Search for the cell housing the specified text and yield its [X, Y] center coordinate. 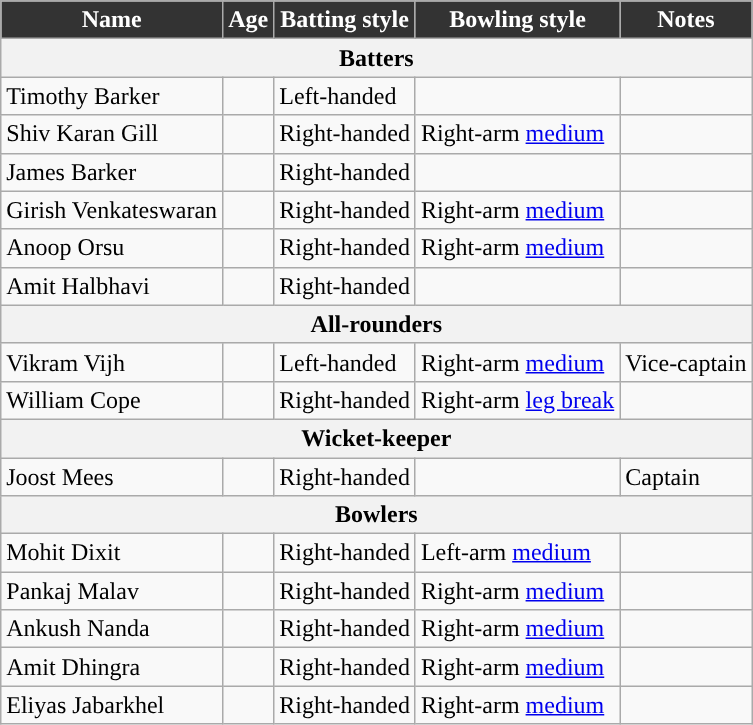
Left-arm medium [517, 553]
Ankush Nanda [112, 629]
Age [248, 20]
Notes [686, 20]
Bowlers [376, 515]
Joost Mees [112, 477]
Pankaj Malav [112, 591]
Wicket-keeper [376, 438]
Batting style [345, 20]
Shiv Karan Gill [112, 134]
Captain [686, 477]
Mohit Dixit [112, 553]
Anoop Orsu [112, 248]
James Barker [112, 172]
William Cope [112, 400]
Right-arm leg break [517, 400]
Girish Venkateswaran [112, 210]
Bowling style [517, 20]
Amit Halbhavi [112, 286]
Timothy Barker [112, 96]
All-rounders [376, 324]
Amit Dhingra [112, 667]
Batters [376, 58]
Name [112, 20]
Vikram Vijh [112, 362]
Vice-captain [686, 362]
Eliyas Jabarkhel [112, 705]
